For the text-containing cell, return its midpoint in [x, y] coordinate format. 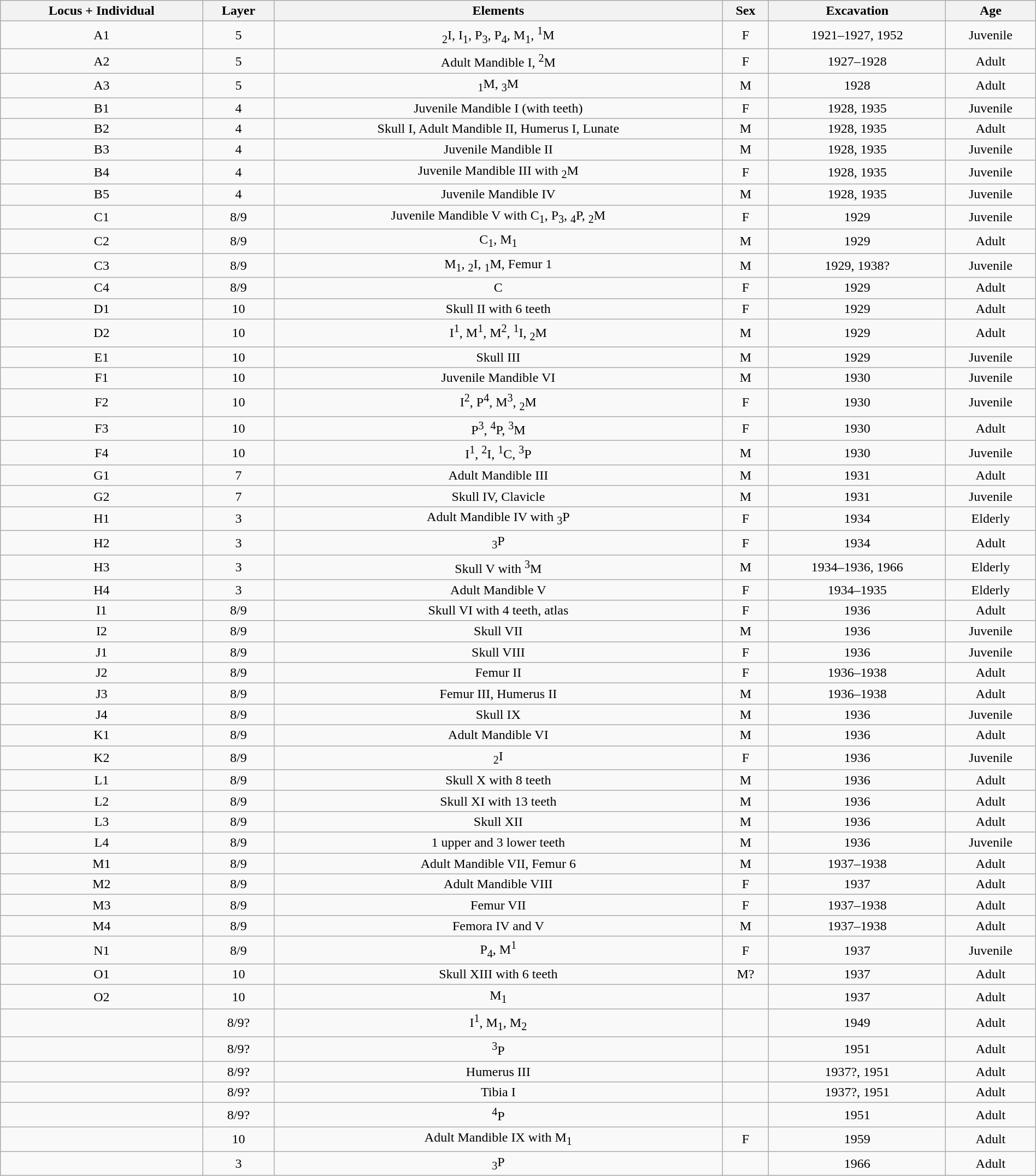
L2 [102, 801]
E1 [102, 357]
H3 [102, 567]
Juvenile Mandible IV [498, 194]
M2 [102, 884]
2I, I1, P3, P4, M1, 1M [498, 35]
Layer [238, 11]
I1, M1, M2 [498, 1023]
I1, 2I, 1C, 3P [498, 453]
Adult Mandible VI [498, 735]
J4 [102, 714]
Skull XII [498, 822]
1M, 3M [498, 85]
B3 [102, 150]
1 upper and 3 lower teeth [498, 843]
M4 [102, 926]
Skull XI with 13 teeth [498, 801]
Juvenile Mandible V with C1, P3, 4P, 2M [498, 217]
Adult Mandible III [498, 475]
C1 [102, 217]
1949 [857, 1023]
A3 [102, 85]
Tibia I [498, 1092]
P4, M1 [498, 950]
M3 [102, 905]
Juvenile Mandible III with 2M [498, 172]
1928 [857, 85]
Skull VIII [498, 652]
Femur II [498, 673]
C1, M1 [498, 241]
1934–1935 [857, 590]
Adult Mandible IX with M1 [498, 1139]
O1 [102, 974]
Adult Mandible VIII [498, 884]
D2 [102, 333]
J1 [102, 652]
Skull I, Adult Mandible II, Humerus I, Lunate [498, 129]
B1 [102, 108]
2I [498, 758]
Femora IV and V [498, 926]
A2 [102, 61]
G2 [102, 496]
N1 [102, 950]
Skull II with 6 teeth [498, 309]
Femur VII [498, 905]
A1 [102, 35]
M? [745, 974]
B2 [102, 129]
4P [498, 1115]
Skull VII [498, 631]
Skull VI with 4 teeth, atlas [498, 611]
1934–1936, 1966 [857, 567]
H2 [102, 543]
1929, 1938? [857, 265]
I2, P4, M3, 2M [498, 402]
Adult Mandible IV with 3P [498, 518]
Humerus III [498, 1072]
M1, 2I, 1M, Femur 1 [498, 265]
F2 [102, 402]
K2 [102, 758]
K1 [102, 735]
Skull X with 8 teeth [498, 780]
Skull XIII with 6 teeth [498, 974]
L4 [102, 843]
C3 [102, 265]
I2 [102, 631]
C2 [102, 241]
F1 [102, 378]
1927–1928 [857, 61]
Locus + Individual [102, 11]
Juvenile Mandible VI [498, 378]
H1 [102, 518]
Skull III [498, 357]
D1 [102, 309]
Age [991, 11]
Adult Mandible I, 2M [498, 61]
I1, M1, M2, 1I, 2M [498, 333]
C4 [102, 288]
Sex [745, 11]
G1 [102, 475]
Juvenile Mandible I (with teeth) [498, 108]
P3, 4P, 3M [498, 428]
Adult Mandible V [498, 590]
Adult Mandible VII, Femur 6 [498, 864]
Skull V with 3M [498, 567]
Elements [498, 11]
L1 [102, 780]
F4 [102, 453]
H4 [102, 590]
1966 [857, 1163]
Skull IV, Clavicle [498, 496]
J2 [102, 673]
B5 [102, 194]
1959 [857, 1139]
B4 [102, 172]
J3 [102, 694]
O2 [102, 997]
L3 [102, 822]
Excavation [857, 11]
C [498, 288]
Juvenile Mandible II [498, 150]
Skull IX [498, 714]
I1 [102, 611]
1921–1927, 1952 [857, 35]
F3 [102, 428]
Femur III, Humerus II [498, 694]
